Determine the [x, y] coordinate at the center of the cell enclosing the given text.  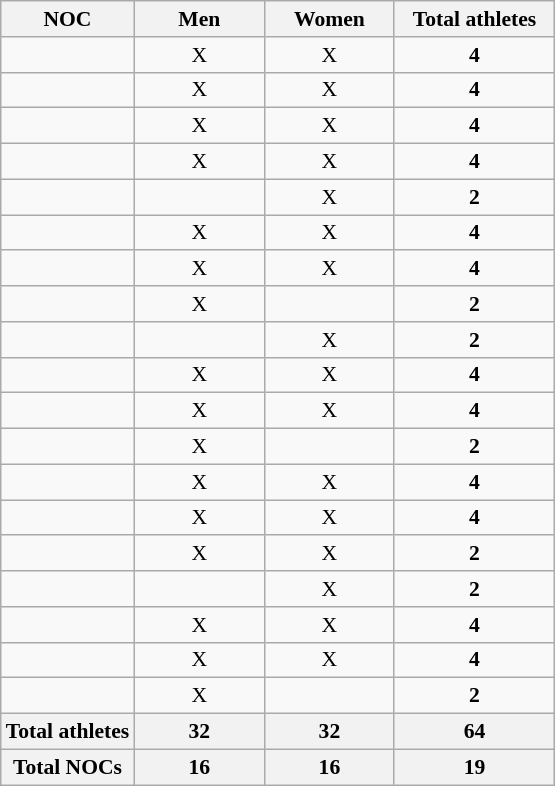
19 [474, 767]
NOC [68, 19]
Men [199, 19]
Total NOCs [68, 767]
Women [329, 19]
64 [474, 732]
